Search for the cell housing the specified text and yield its (x, y) center coordinate. 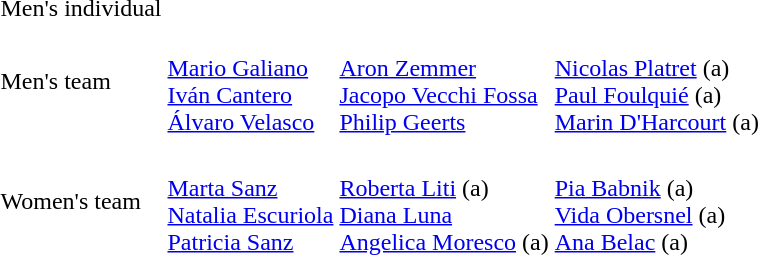
Mario GalianoIván CanteroÁlvaro Velasco (250, 82)
Aron ZemmerJacopo Vecchi FossaPhilip Geerts (444, 82)
